Locate the cell with the specified text and output its (x, y) center coordinate. 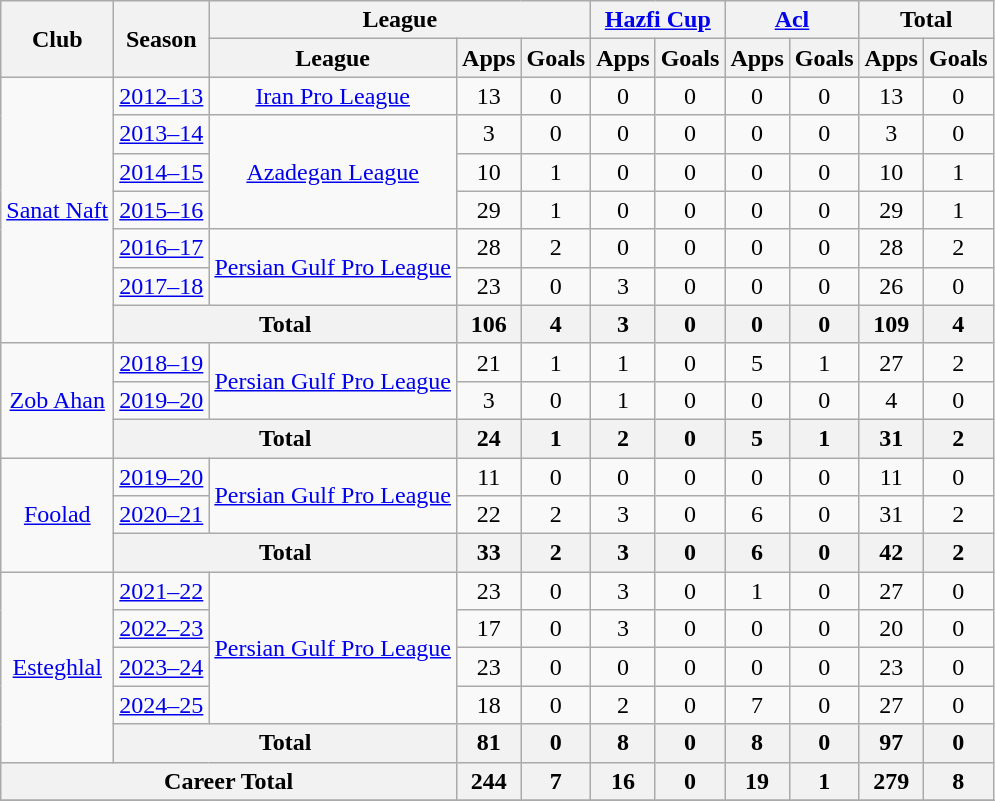
2024–25 (162, 705)
42 (891, 553)
Club (58, 39)
279 (891, 781)
24 (489, 438)
2021–22 (162, 591)
2017–18 (162, 286)
Esteghlal (58, 667)
19 (757, 781)
Foolad (58, 515)
2016–17 (162, 248)
Acl (792, 20)
Iran Pro League (333, 96)
109 (891, 324)
Sanat Naft (58, 210)
2014–15 (162, 172)
2012–13 (162, 96)
Zob Ahan (58, 400)
2018–19 (162, 362)
16 (623, 781)
22 (489, 515)
18 (489, 705)
81 (489, 743)
106 (489, 324)
20 (891, 629)
17 (489, 629)
2023–24 (162, 667)
97 (891, 743)
21 (489, 362)
26 (891, 286)
2022–23 (162, 629)
2013–14 (162, 134)
2015–16 (162, 210)
Azadegan League (333, 172)
33 (489, 553)
244 (489, 781)
Career Total (229, 781)
Hazfi Cup (658, 20)
2020–21 (162, 515)
Season (162, 39)
